Scan for the cell matching the given text and deliver its [x, y] coordinate at center. 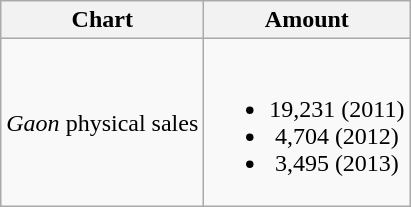
19,231 (2011)4,704 (2012)3,495 (2013) [307, 122]
Chart [102, 20]
Gaon physical sales [102, 122]
Amount [307, 20]
